From the cell containing the given text, extract its center point as (x, y) coordinate. 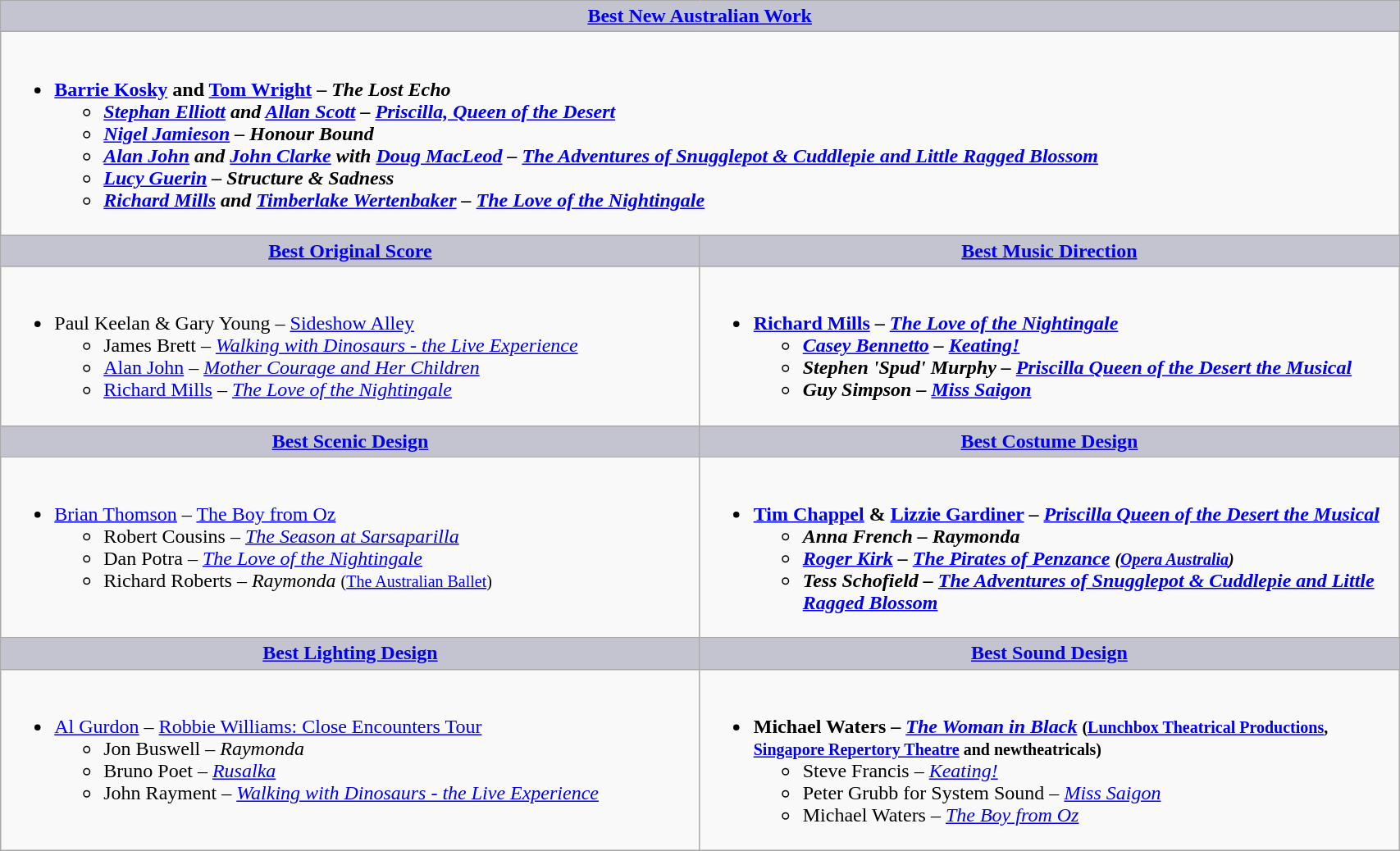
Best Original Score (350, 251)
Best New Australian Work (700, 16)
Best Scenic Design (350, 441)
Best Costume Design (1049, 441)
Best Music Direction (1049, 251)
Best Sound Design (1049, 653)
Best Lighting Design (350, 653)
